Scan for the cell matching the given text and deliver its (x, y) coordinate at center. 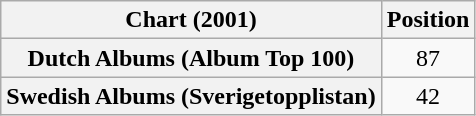
Position (428, 20)
Swedish Albums (Sverigetopplistan) (191, 96)
42 (428, 96)
87 (428, 58)
Dutch Albums (Album Top 100) (191, 58)
Chart (2001) (191, 20)
